Search for the cell housing the specified text and yield its [x, y] center coordinate. 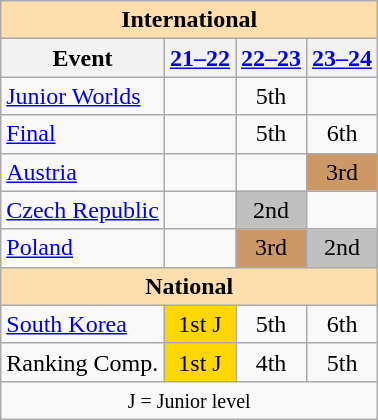
South Korea [83, 324]
22–23 [272, 58]
Event [83, 58]
Final [83, 134]
Austria [83, 172]
Junior Worlds [83, 96]
J = Junior level [190, 400]
4th [272, 362]
International [190, 20]
Poland [83, 248]
23–24 [342, 58]
Czech Republic [83, 210]
21–22 [200, 58]
National [190, 286]
Ranking Comp. [83, 362]
